Scan for the cell matching the given text and deliver its (x, y) coordinate at center. 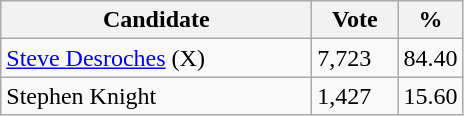
7,723 (355, 58)
Vote (355, 20)
84.40 (430, 58)
1,427 (355, 96)
Steve Desroches (X) (156, 58)
Candidate (156, 20)
Stephen Knight (156, 96)
15.60 (430, 96)
% (430, 20)
